Capture the cell that displays the provided text and extract its (X, Y) central coordinate. 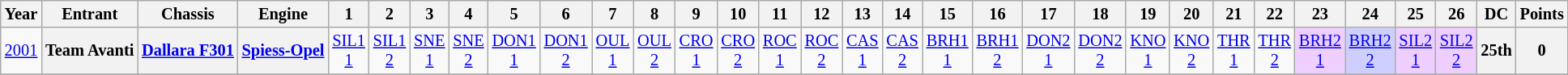
CAS1 (862, 51)
16 (998, 14)
SIL21 (1416, 51)
1 (348, 14)
Dallara F301 (188, 51)
SIL22 (1456, 51)
Points (1542, 14)
Engine (283, 14)
Spiess-Opel (283, 51)
SIL12 (390, 51)
BRH22 (1370, 51)
10 (738, 14)
14 (902, 14)
ROC1 (780, 51)
ROC2 (822, 51)
19 (1148, 14)
25th (1496, 51)
BRH21 (1320, 51)
25 (1416, 14)
DON21 (1048, 51)
2001 (21, 51)
CRO1 (697, 51)
22 (1275, 14)
DC (1496, 14)
17 (1048, 14)
OUL2 (654, 51)
15 (948, 14)
4 (468, 14)
CRO2 (738, 51)
13 (862, 14)
Team Avanti (89, 51)
23 (1320, 14)
BRH12 (998, 51)
DON22 (1100, 51)
6 (566, 14)
5 (514, 14)
Entrant (89, 14)
BRH11 (948, 51)
2 (390, 14)
21 (1234, 14)
KNO1 (1148, 51)
26 (1456, 14)
11 (780, 14)
SNE1 (429, 51)
CAS2 (902, 51)
8 (654, 14)
OUL1 (613, 51)
THR2 (1275, 51)
Chassis (188, 14)
12 (822, 14)
7 (613, 14)
9 (697, 14)
3 (429, 14)
24 (1370, 14)
18 (1100, 14)
0 (1542, 51)
SIL11 (348, 51)
20 (1191, 14)
DON12 (566, 51)
KNO2 (1191, 51)
SNE2 (468, 51)
THR1 (1234, 51)
Year (21, 14)
DON11 (514, 51)
